Pinpoint the cell where the given text exists, returning its [x, y] midpoint coordinate. 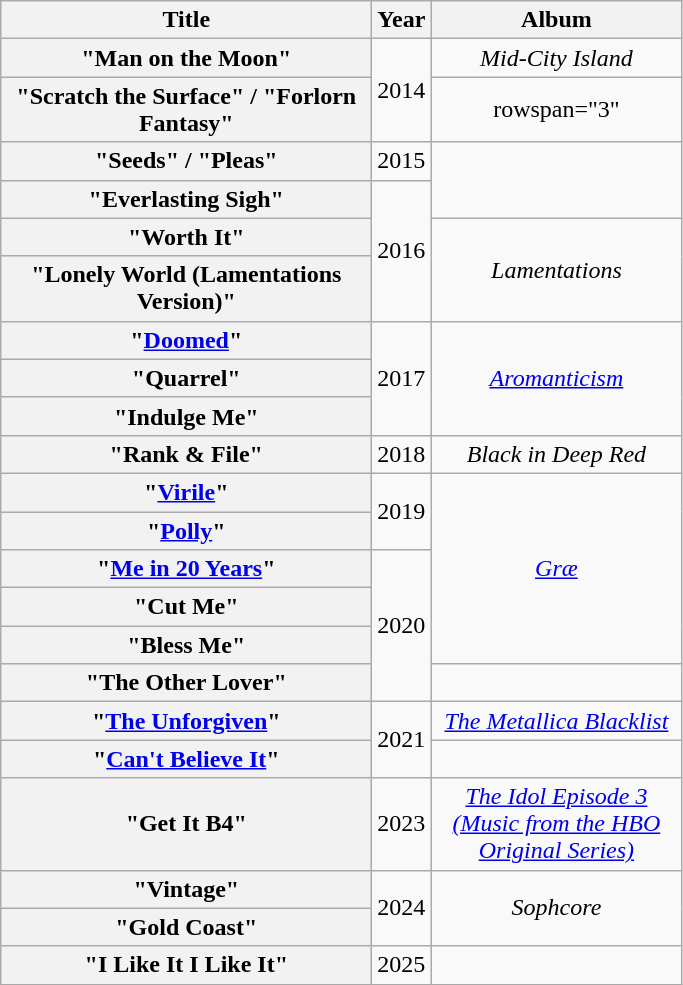
Year [402, 20]
"Me in 20 Years" [186, 569]
"Cut Me" [186, 607]
"Polly" [186, 531]
Black in Deep Red [556, 454]
2020 [402, 626]
"Get It B4" [186, 824]
Sophcore [556, 908]
Aromanticism [556, 378]
2015 [402, 161]
"Virile" [186, 492]
The Metallica Blacklist [556, 721]
"Can't Believe It" [186, 759]
Title [186, 20]
2018 [402, 454]
"The Other Lover" [186, 683]
2021 [402, 740]
"Quarrel" [186, 378]
2017 [402, 378]
Mid-City Island [556, 58]
Album [556, 20]
"Man on the Moon" [186, 58]
"Gold Coast" [186, 927]
The Idol Episode 3 (Music from the HBO Original Series) [556, 824]
Lamentations [556, 270]
"Doomed" [186, 340]
Græ [556, 568]
"Indulge Me" [186, 416]
"Worth It" [186, 237]
2024 [402, 908]
"Seeds" / "Pleas" [186, 161]
"Everlasting Sigh" [186, 199]
"Lonely World (Lamentations Version)" [186, 288]
2023 [402, 824]
2016 [402, 250]
"I Like It I Like It" [186, 965]
"The Unforgiven" [186, 721]
2019 [402, 511]
2025 [402, 965]
"Bless Me" [186, 645]
rowspan="3" [556, 110]
"Vintage" [186, 889]
2014 [402, 90]
"Scratch the Surface" / "Forlorn Fantasy" [186, 110]
"Rank & File" [186, 454]
